Provide the (x, y) coordinate of the cell's center where the given text is located.  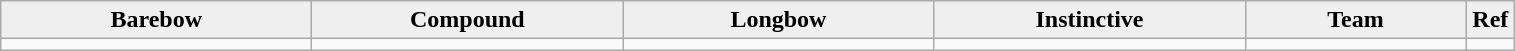
Ref (1490, 20)
Barebow (156, 20)
Team (1356, 20)
Instinctive (1090, 20)
Longbow (778, 20)
Compound (468, 20)
